Identify which cell holds the provided text, then report its (x, y) central coordinate. 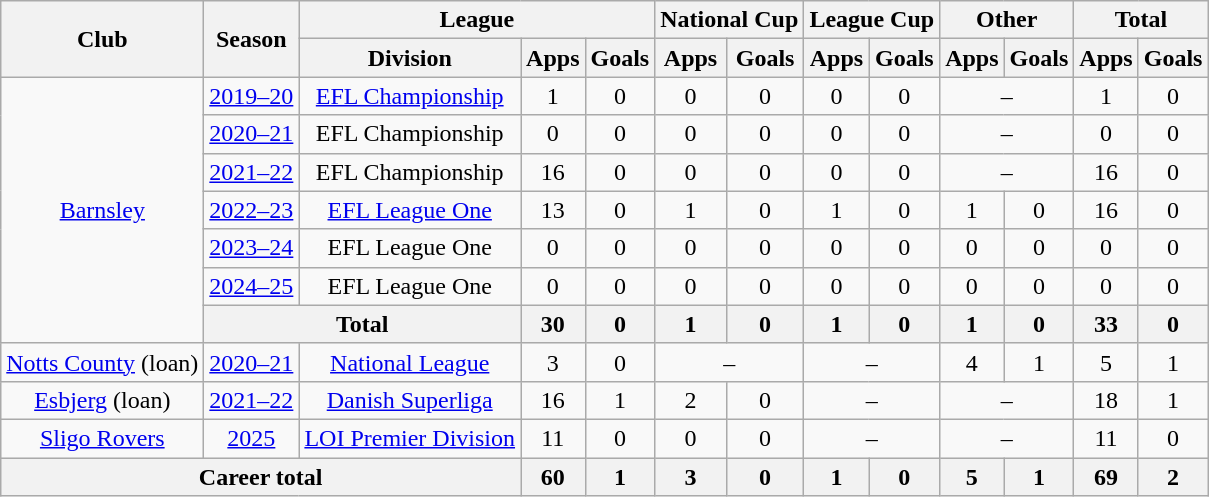
4 (972, 362)
Season (252, 39)
League (477, 20)
2023–24 (252, 248)
2019–20 (252, 96)
69 (1106, 477)
Notts County (loan) (102, 362)
Esbjerg (loan) (102, 400)
Other (1007, 20)
Sligo Rovers (102, 438)
League Cup (872, 20)
60 (553, 477)
Barnsley (102, 210)
33 (1106, 324)
Club (102, 39)
National League (410, 362)
13 (553, 210)
2024–25 (252, 286)
2025 (252, 438)
National Cup (730, 20)
Danish Superliga (410, 400)
LOI Premier Division (410, 438)
2022–23 (252, 210)
Division (410, 58)
Career total (261, 477)
30 (553, 324)
18 (1106, 400)
